Pinpoint the cell where the given text exists, returning its [x, y] midpoint coordinate. 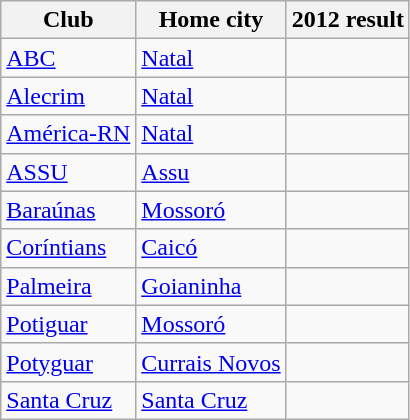
Currais Novos [211, 362]
América-RN [68, 134]
ABC [68, 58]
Caicó [211, 248]
2012 result [348, 20]
Coríntians [68, 248]
Potiguar [68, 324]
Potyguar [68, 362]
Assu [211, 172]
Club [68, 20]
ASSU [68, 172]
Baraúnas [68, 210]
Goianinha [211, 286]
Palmeira [68, 286]
Home city [211, 20]
Alecrim [68, 96]
